Output the [X, Y] coordinate of the center of the cell containing the given text.  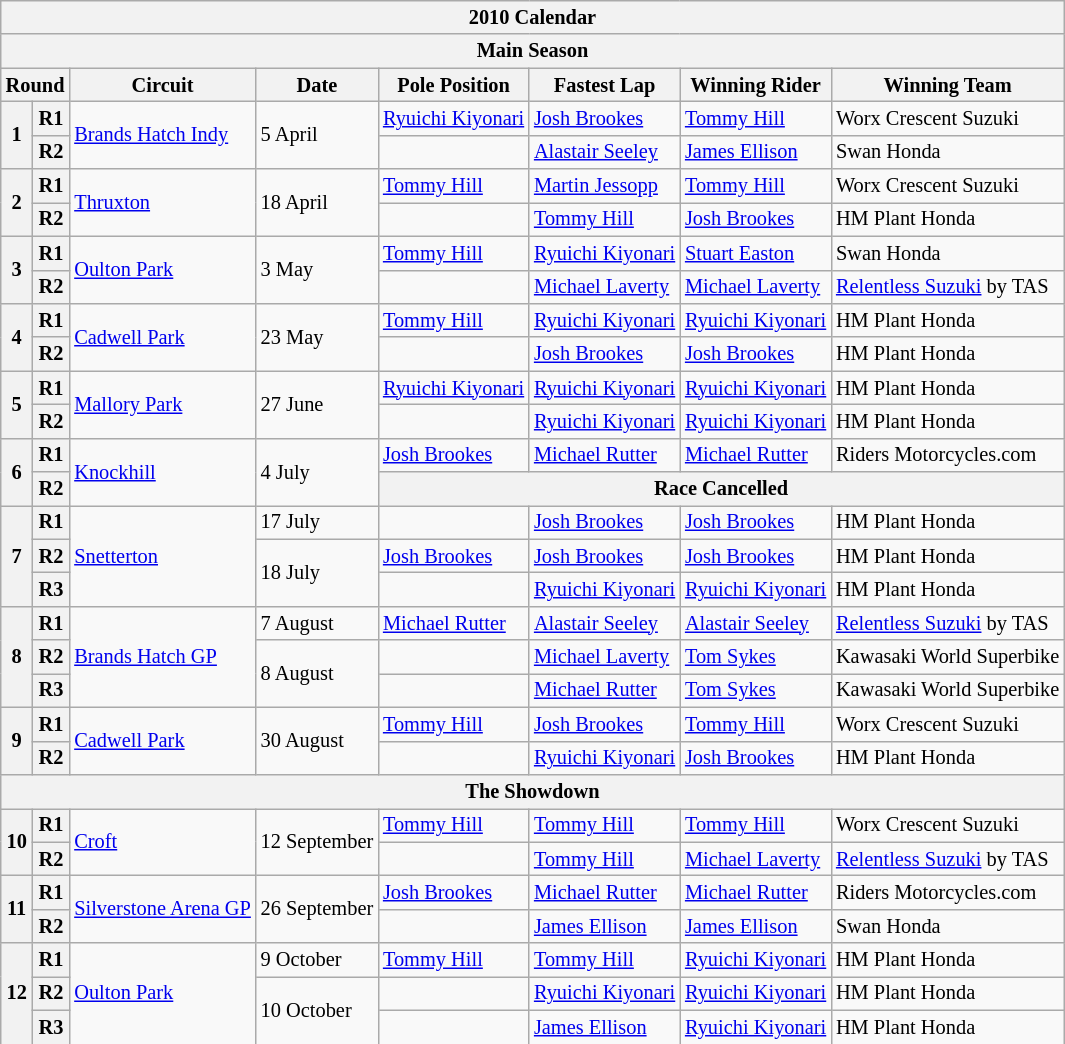
Round [36, 85]
23 May [317, 336]
2 [17, 202]
26 September [317, 908]
3 [17, 270]
Snetterton [162, 556]
Brands Hatch GP [162, 656]
12 September [317, 842]
Winning Rider [756, 85]
7 [17, 556]
10 [17, 842]
11 [17, 908]
27 June [317, 404]
Martin Jessopp [604, 186]
12 [17, 994]
18 April [317, 202]
Main Season [532, 51]
2010 Calendar [532, 17]
Pole Position [454, 85]
8 [17, 656]
Thruxton [162, 202]
10 October [317, 1010]
30 August [317, 740]
17 July [317, 522]
Stuart Easton [756, 253]
Fastest Lap [604, 85]
18 July [317, 572]
Knockhill [162, 472]
4 [17, 336]
Date [317, 85]
3 May [317, 270]
Mallory Park [162, 404]
7 August [317, 623]
Croft [162, 842]
Race Cancelled [721, 489]
6 [17, 472]
4 July [317, 472]
Circuit [162, 85]
Silverstone Arena GP [162, 908]
9 [17, 740]
5 [17, 404]
8 August [317, 674]
Brands Hatch Indy [162, 134]
5 April [317, 134]
The Showdown [532, 791]
9 October [317, 960]
Winning Team [948, 85]
1 [17, 134]
